Determine the [X, Y] coordinate at the center of the cell enclosing the given text.  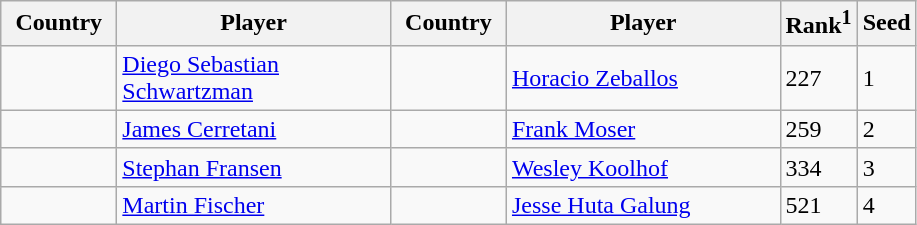
Frank Moser [643, 129]
259 [818, 129]
Seed [886, 24]
2 [886, 129]
James Cerretani [254, 129]
4 [886, 205]
227 [818, 78]
521 [818, 205]
Horacio Zeballos [643, 78]
334 [818, 167]
3 [886, 167]
Martin Fischer [254, 205]
1 [886, 78]
Diego Sebastian Schwartzman [254, 78]
Wesley Koolhof [643, 167]
Jesse Huta Galung [643, 205]
Rank1 [818, 24]
Stephan Fransen [254, 167]
